Search for the cell housing the specified text and yield its (x, y) center coordinate. 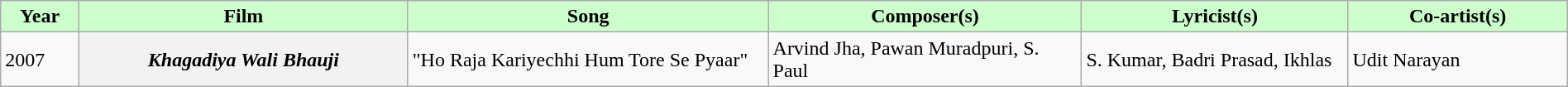
Film (243, 17)
Year (40, 17)
S. Kumar, Badri Prasad, Ikhlas (1215, 60)
Arvind Jha, Pawan Muradpuri, S. Paul (925, 60)
Udit Narayan (1457, 60)
Composer(s) (925, 17)
Lyricist(s) (1215, 17)
2007 (40, 60)
"Ho Raja Kariyechhi Hum Tore Se Pyaar" (588, 60)
Khagadiya Wali Bhauji (243, 60)
Co-artist(s) (1457, 17)
Song (588, 17)
